Return (X, Y) of the center of cell containing provided text 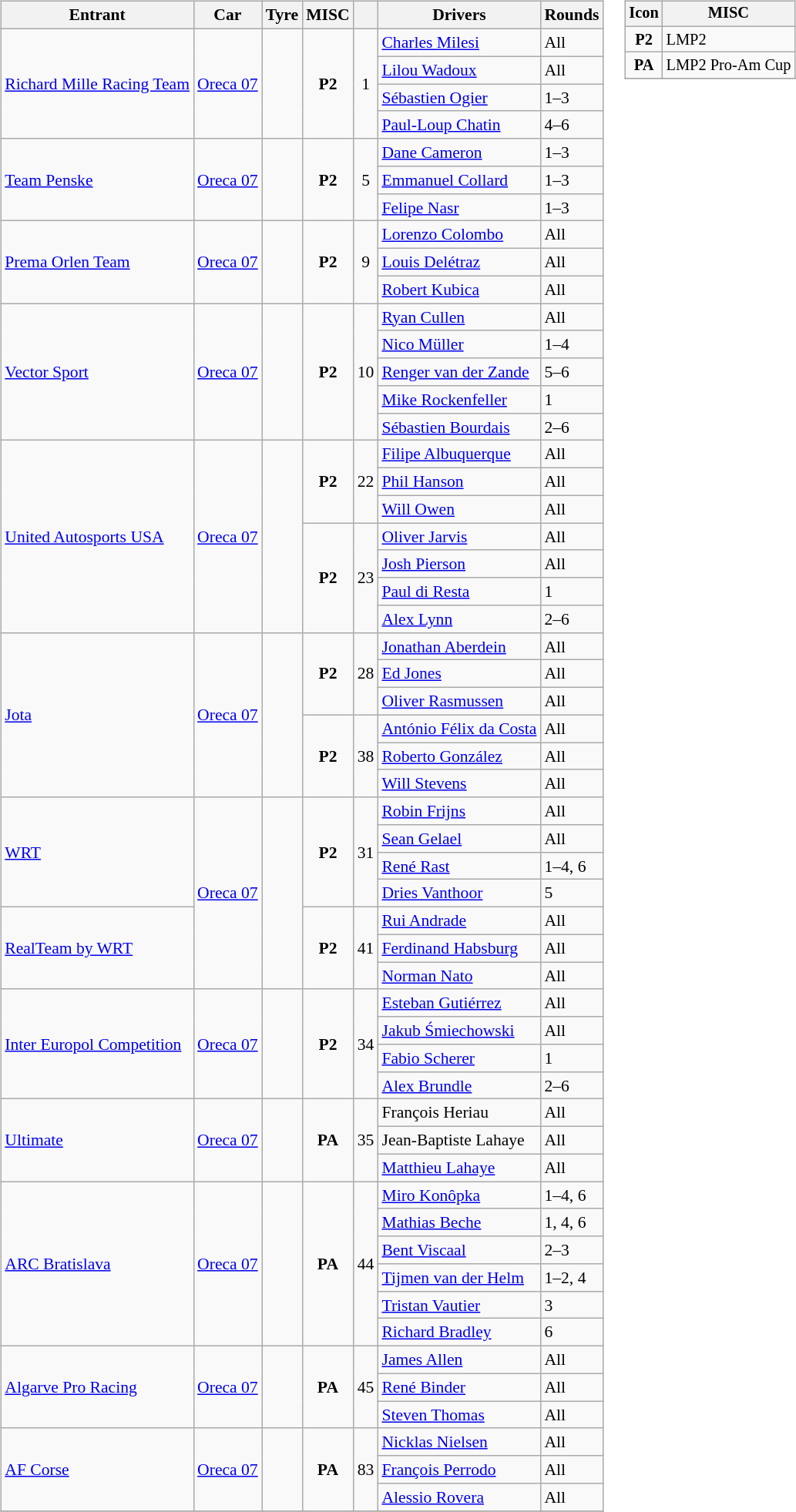
Fabio Scherer (459, 1058)
Tijmen van der Helm (459, 1278)
83 (366, 1470)
WRT (97, 852)
Jean-Baptiste Lahaye (459, 1140)
René Rast (459, 866)
Robert Kubica (459, 290)
41 (366, 947)
ARC Bratislava (97, 1264)
Vector Sport (97, 372)
Bent Viscaal (459, 1250)
François Perrodo (459, 1470)
Charles Milesi (459, 42)
Rounds (572, 15)
Nico Müller (459, 344)
Oliver Jarvis (459, 537)
Dries Vanthoor (459, 893)
22 (366, 482)
Inter Europol Competition (97, 1044)
Louis Delétraz (459, 262)
1, 4, 6 (572, 1222)
6 (572, 1333)
Richard Mille Racing Team (97, 83)
Sean Gelael (459, 839)
Ultimate (97, 1140)
Algarve Pro Racing (97, 1386)
LMP2 (729, 39)
Sébastien Bourdais (459, 427)
35 (366, 1140)
5–6 (572, 372)
Paul di Resta (459, 592)
Team Penske (97, 180)
Ed Jones (459, 674)
Roberto González (459, 756)
1–2, 4 (572, 1278)
1–4 (572, 344)
René Binder (459, 1387)
Car (228, 15)
Nicklas Nielsen (459, 1442)
Jonathan Aberdein (459, 646)
António Félix da Costa (459, 729)
Emmanuel Collard (459, 180)
Matthieu Lahaye (459, 1168)
Will Stevens (459, 783)
Alex Lynn (459, 619)
Ryan Cullen (459, 317)
Paul-Loup Chatin (459, 125)
Filipe Albuquerque (459, 454)
10 (366, 372)
28 (366, 673)
Rui Andrade (459, 920)
Dane Cameron (459, 153)
François Heriau (459, 1113)
Drivers (459, 15)
Jakub Śmiechowski (459, 1031)
Will Owen (459, 509)
Miro Konôpka (459, 1195)
23 (366, 578)
Richard Bradley (459, 1333)
Tristan Vautier (459, 1305)
Phil Hanson (459, 481)
38 (366, 756)
United Autosports USA (97, 536)
44 (366, 1264)
Alessio Rovera (459, 1497)
Entrant (97, 15)
LMP2 Pro-Am Cup (729, 65)
Felipe Nasr (459, 207)
Tyre (282, 15)
Mike Rockenfeller (459, 400)
31 (366, 852)
Norman Nato (459, 976)
45 (366, 1386)
RealTeam by WRT (97, 947)
4–6 (572, 125)
Mathias Beche (459, 1222)
Robin Frijns (459, 811)
Renger van der Zande (459, 372)
Icon (643, 14)
Ferdinand Habsburg (459, 948)
Sébastien Ogier (459, 98)
Lorenzo Colombo (459, 235)
Prema Orlen Team (97, 262)
Jota (97, 715)
Steven Thomas (459, 1415)
2–3 (572, 1250)
9 (366, 262)
Josh Pierson (459, 564)
Alex Brundle (459, 1085)
3 (572, 1305)
Oliver Rasmussen (459, 701)
Esteban Gutiérrez (459, 1003)
34 (366, 1044)
James Allen (459, 1359)
Lilou Wadoux (459, 70)
AF Corse (97, 1470)
